Determine the (X, Y) coordinate at the center of the cell enclosing the given text.  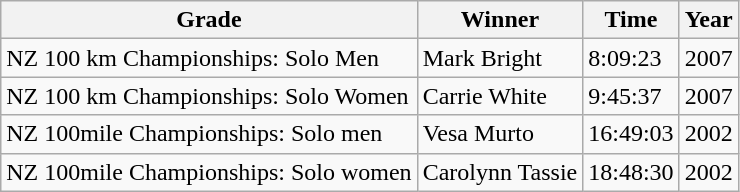
Carrie White (500, 96)
NZ 100mile Championships: Solo women (209, 172)
NZ 100mile Championships: Solo men (209, 134)
Vesa Murto (500, 134)
Winner (500, 20)
NZ 100 km Championships: Solo Men (209, 58)
9:45:37 (631, 96)
NZ 100 km Championships: Solo Women (209, 96)
18:48:30 (631, 172)
Time (631, 20)
Carolynn Tassie (500, 172)
Mark Bright (500, 58)
Grade (209, 20)
Year (708, 20)
8:09:23 (631, 58)
16:49:03 (631, 134)
